Return [X, Y] of the center of cell containing provided text 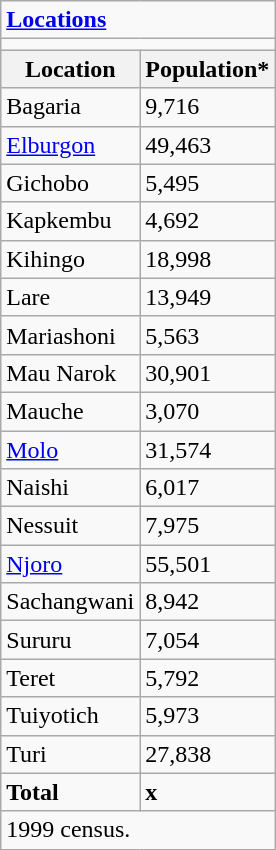
6,017 [208, 488]
7,975 [208, 526]
Sachangwani [70, 602]
55,501 [208, 564]
Population* [208, 69]
18,998 [208, 259]
Sururu [70, 640]
5,792 [208, 678]
Bagaria [70, 107]
Naishi [70, 488]
13,949 [208, 297]
1999 census. [138, 830]
Lare [70, 297]
Njoro [70, 564]
Mariashoni [70, 335]
7,054 [208, 640]
5,973 [208, 716]
Location [70, 69]
Turi [70, 754]
4,692 [208, 221]
9,716 [208, 107]
Teret [70, 678]
x [208, 792]
49,463 [208, 145]
5,563 [208, 335]
Locations [138, 20]
Mau Narok [70, 373]
3,070 [208, 411]
Molo [70, 449]
Mauche [70, 411]
Elburgon [70, 145]
30,901 [208, 373]
Nessuit [70, 526]
Kihingo [70, 259]
8,942 [208, 602]
27,838 [208, 754]
5,495 [208, 183]
31,574 [208, 449]
Total [70, 792]
Kapkembu [70, 221]
Tuiyotich [70, 716]
Gichobo [70, 183]
